From the cell containing the given text, extract its center point as (X, Y) coordinate. 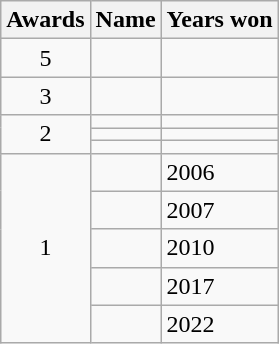
1 (46, 248)
Years won (220, 20)
2022 (220, 324)
2007 (220, 210)
2017 (220, 286)
5 (46, 58)
2006 (220, 172)
2010 (220, 248)
3 (46, 96)
Awards (46, 20)
2 (46, 134)
Name (126, 20)
